Locate the cell with the specified text and output its [X, Y] center coordinate. 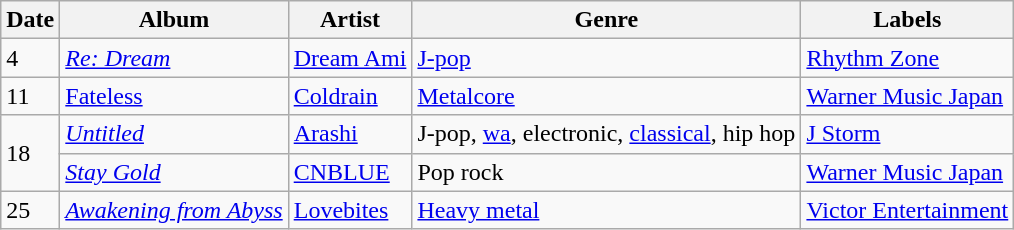
4 [30, 58]
25 [30, 210]
Date [30, 20]
J-pop [606, 58]
Labels [908, 20]
Fateless [174, 96]
Artist [350, 20]
J-pop, wa, electronic, classical, hip hop [606, 134]
J Storm [908, 134]
CNBLUE [350, 172]
Arashi [350, 134]
Coldrain [350, 96]
18 [30, 153]
Stay Gold [174, 172]
Dream Ami [350, 58]
Pop rock [606, 172]
Rhythm Zone [908, 58]
Genre [606, 20]
Metalcore [606, 96]
Heavy metal [606, 210]
Victor Entertainment [908, 210]
11 [30, 96]
Re: Dream [174, 58]
Lovebites [350, 210]
Untitled [174, 134]
Album [174, 20]
Awakening from Abyss [174, 210]
